Pinpoint the cell where the given text exists, returning its (x, y) midpoint coordinate. 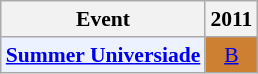
Summer Universiade (104, 55)
Event (104, 19)
2011 (231, 19)
B (231, 55)
